From the cell containing the given text, extract its center point as (x, y) coordinate. 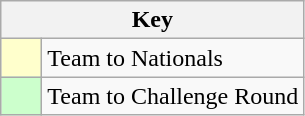
Team to Nationals (173, 58)
Key (152, 20)
Team to Challenge Round (173, 96)
